Pinpoint the cell where the given text exists, returning its (x, y) midpoint coordinate. 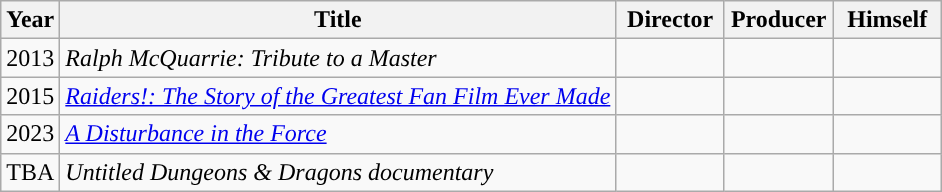
Raiders!: The Story of the Greatest Fan Film Ever Made (338, 96)
Producer (778, 20)
2023 (30, 134)
Director (670, 20)
Ralph McQuarrie: Tribute to a Master (338, 58)
2015 (30, 96)
Himself (888, 20)
Title (338, 20)
TBA (30, 172)
A Disturbance in the Force (338, 134)
Year (30, 20)
2013 (30, 58)
Untitled Dungeons & Dragons documentary (338, 172)
